Return the (X, Y) coordinate for the center point of the cell that contains the specified text.  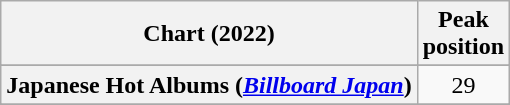
Chart (2022) (209, 34)
Peakposition (463, 34)
Japanese Hot Albums (Billboard Japan) (209, 85)
29 (463, 85)
